Capture the cell that displays the provided text and extract its (x, y) central coordinate. 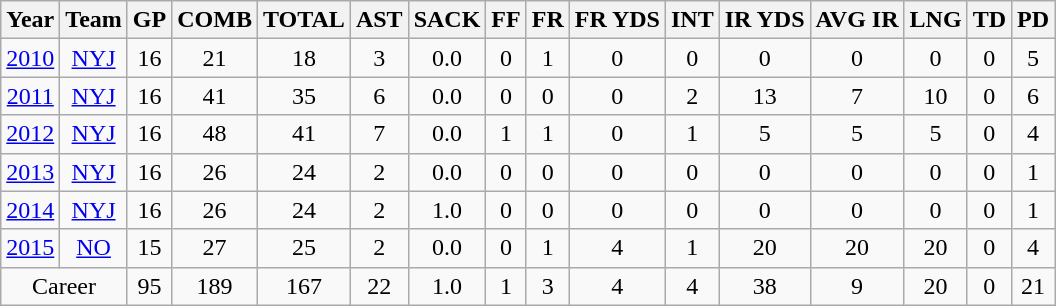
NO (94, 248)
PD (1034, 20)
IR YDS (764, 20)
LNG (936, 20)
189 (215, 286)
9 (857, 286)
INT (692, 20)
TOTAL (304, 20)
35 (304, 96)
2015 (30, 248)
2014 (30, 210)
2012 (30, 134)
10 (936, 96)
15 (149, 248)
AVG IR (857, 20)
FF (506, 20)
18 (304, 58)
22 (379, 286)
2011 (30, 96)
GP (149, 20)
167 (304, 286)
FR (548, 20)
48 (215, 134)
95 (149, 286)
Career (64, 286)
TD (989, 20)
25 (304, 248)
2013 (30, 172)
Team (94, 20)
SACK (447, 20)
FR YDS (617, 20)
38 (764, 286)
AST (379, 20)
COMB (215, 20)
Year (30, 20)
27 (215, 248)
13 (764, 96)
2010 (30, 58)
